Identify which cell holds the provided text, then report its [X, Y] central coordinate. 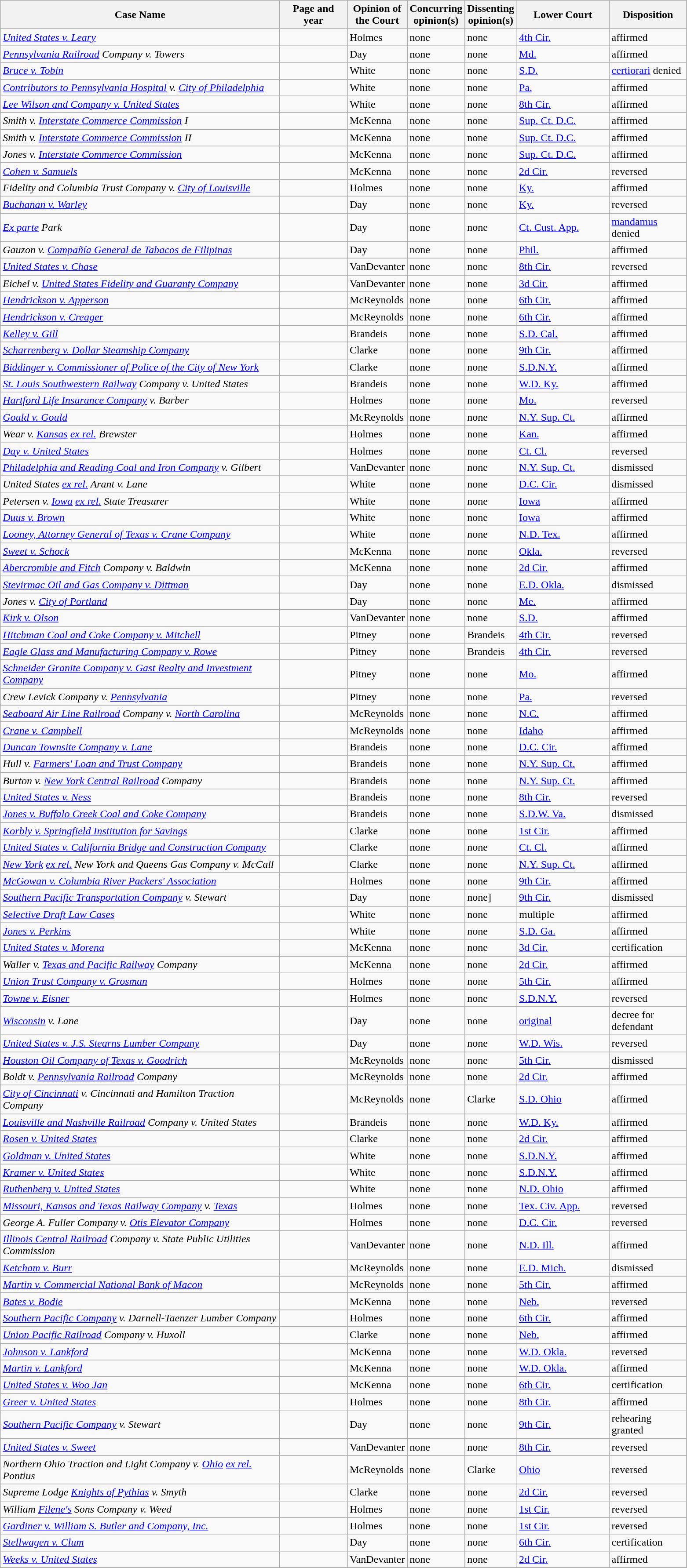
Boldt v. Pennsylvania Railroad Company [140, 1077]
Duncan Townsite Company v. Lane [140, 747]
Abercrombie and Fitch Company v. Baldwin [140, 568]
New York ex rel. New York and Queens Gas Company v. McCall [140, 864]
Kan. [563, 434]
decree for defendant [648, 1021]
Jones v. Buffalo Creek Coal and Coke Company [140, 814]
United States v. J.S. Stearns Lumber Company [140, 1043]
William Filene's Sons Company v. Weed [140, 1509]
S.D. Cal. [563, 334]
Ct. Cust. App. [563, 227]
Lee Wilson and Company v. United States [140, 104]
Houston Oil Company of Texas v. Goodrich [140, 1060]
Crew Levick Company v. Pennsylvania [140, 697]
Ohio [563, 1470]
City of Cincinnati v. Cincinnati and Hamilton Traction Company [140, 1100]
Union Trust Company v. Grosman [140, 981]
Phil. [563, 250]
Okla. [563, 551]
Gould v. Gould [140, 417]
original [563, 1021]
Day v. United States [140, 451]
Looney, Attorney General of Texas v. Crane Company [140, 535]
Greer v. United States [140, 1402]
Johnson v. Lankford [140, 1352]
George A. Fuller Company v. Otis Elevator Company [140, 1222]
Schneider Granite Company v. Gast Realty and Investment Company [140, 674]
E.D. Okla. [563, 585]
Concurring opinion(s) [436, 15]
Kramer v. United States [140, 1172]
Cohen v. Samuels [140, 171]
Page and year [314, 15]
Duus v. Brown [140, 518]
S.D.W. Va. [563, 814]
United States v. Chase [140, 267]
Gauzon v. Compañía General de Tabacos de Filipinas [140, 250]
none] [491, 898]
rehearing granted [648, 1424]
Louisville and Nashville Railroad Company v. United States [140, 1122]
Rosen v. United States [140, 1139]
S.D. Ohio [563, 1100]
Scharrenberg v. Dollar Steamship Company [140, 350]
Smith v. Interstate Commerce Commission I [140, 121]
United States v. Leary [140, 37]
Hartford Life Insurance Company v. Barber [140, 400]
N.D. Ohio [563, 1189]
Seaboard Air Line Railroad Company v. North Carolina [140, 713]
Martin v. Commercial National Bank of Macon [140, 1284]
multiple [563, 914]
Southern Pacific Company v. Darnell-Taenzer Lumber Company [140, 1318]
Korbly v. Springfield Institution for Savings [140, 831]
Ketcham v. Burr [140, 1268]
Jones v. Perkins [140, 931]
Fidelity and Columbia Trust Company v. City of Louisville [140, 188]
Hitchman Coal and Coke Company v. Mitchell [140, 635]
Southern Pacific Transportation Company v. Stewart [140, 898]
Hendrickson v. Apperson [140, 300]
N.D. Tex. [563, 535]
Stevirmac Oil and Gas Company v. Dittman [140, 585]
E.D. Mich. [563, 1268]
McGowan v. Columbia River Packers' Association [140, 881]
Biddinger v. Commissioner of Police of the City of New York [140, 367]
Tex. Civ. App. [563, 1206]
Waller v. Texas and Pacific Railway Company [140, 964]
Southern Pacific Company v. Stewart [140, 1424]
Buchanan v. Warley [140, 204]
Dissenting opinion(s) [491, 15]
Opinion of the Court [377, 15]
certiorari denied [648, 71]
Northern Ohio Traction and Light Company v. Ohio ex rel. Pontius [140, 1470]
Missouri, Kansas and Texas Railway Company v. Texas [140, 1206]
Case Name [140, 15]
United States v. California Bridge and Construction Company [140, 848]
Pennsylvania Railroad Company v. Towers [140, 54]
Wear v. Kansas ex rel. Brewster [140, 434]
Towne v. Eisner [140, 998]
United States v. Sweet [140, 1447]
Bates v. Bodie [140, 1301]
Bruce v. Tobin [140, 71]
Me. [563, 601]
N.C. [563, 713]
United States v. Ness [140, 797]
St. Louis Southwestern Railway Company v. United States [140, 384]
N.D. Ill. [563, 1245]
Jones v. Interstate Commerce Commission [140, 154]
Gardiner v. William S. Butler and Company, Inc. [140, 1526]
United States v. Woo Jan [140, 1385]
Ex parte Park [140, 227]
United States ex rel. Arant v. Lane [140, 484]
Union Pacific Railroad Company v. Huxoll [140, 1335]
Goldman v. United States [140, 1156]
Kirk v. Olson [140, 618]
Philadelphia and Reading Coal and Iron Company v. Gilbert [140, 467]
Burton v. New York Central Railroad Company [140, 780]
Idaho [563, 730]
Hendrickson v. Creager [140, 317]
Supreme Lodge Knights of Pythias v. Smyth [140, 1492]
Selective Draft Law Cases [140, 914]
Jones v. City of Portland [140, 601]
Petersen v. Iowa ex rel. State Treasurer [140, 501]
Smith v. Interstate Commerce Commission II [140, 138]
Martin v. Lankford [140, 1368]
Wisconsin v. Lane [140, 1021]
Sweet v. Schock [140, 551]
Illinois Central Railroad Company v. State Public Utilities Commission [140, 1245]
Stellwagen v. Clum [140, 1543]
mandamus denied [648, 227]
Crane v. Campbell [140, 730]
W.D. Wis. [563, 1043]
Ruthenberg v. United States [140, 1189]
Eagle Glass and Manufacturing Company v. Rowe [140, 651]
Hull v. Farmers' Loan and Trust Company [140, 764]
S.D. Ga. [563, 931]
Weeks v. United States [140, 1559]
United States v. Morena [140, 948]
Contributors to Pennsylvania Hospital v. City of Philadelphia [140, 87]
Kelley v. Gill [140, 334]
Md. [563, 54]
Disposition [648, 15]
Eichel v. United States Fidelity and Guaranty Company [140, 284]
Lower Court [563, 15]
